Return [x, y] of the center of cell containing provided text 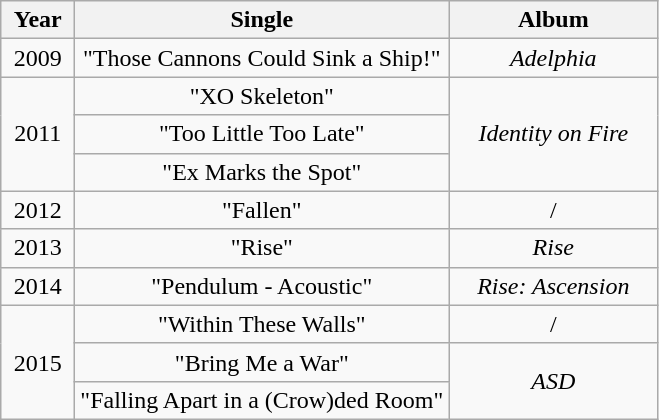
2011 [38, 134]
"Pendulum - Acoustic" [262, 286]
Identity on Fire [554, 134]
Album [554, 20]
Rise: Ascension [554, 286]
"Within These Walls" [262, 324]
2015 [38, 362]
Adelphia [554, 58]
Rise [554, 248]
"Fallen" [262, 210]
2014 [38, 286]
"Those Cannons Could Sink a Ship!" [262, 58]
2009 [38, 58]
2012 [38, 210]
"Too Little Too Late" [262, 134]
"XO Skeleton" [262, 96]
2013 [38, 248]
"Bring Me a War" [262, 362]
ASD [554, 381]
"Falling Apart in a (Crow)ded Room" [262, 400]
Single [262, 20]
"Ex Marks the Spot" [262, 172]
Year [38, 20]
"Rise" [262, 248]
